Return the (x, y) coordinate for the center point of the cell that contains the specified text.  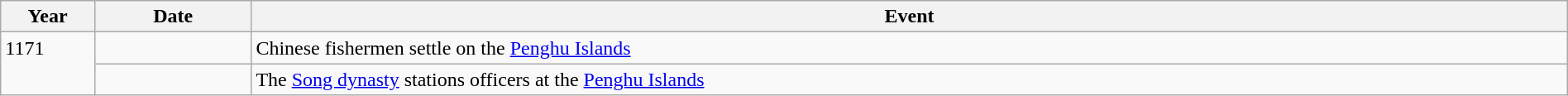
Date (172, 17)
The Song dynasty stations officers at the Penghu Islands (910, 79)
Year (48, 17)
Chinese fishermen settle on the Penghu Islands (910, 48)
Event (910, 17)
1171 (48, 64)
